Scan for the cell matching the given text and deliver its [x, y] coordinate at center. 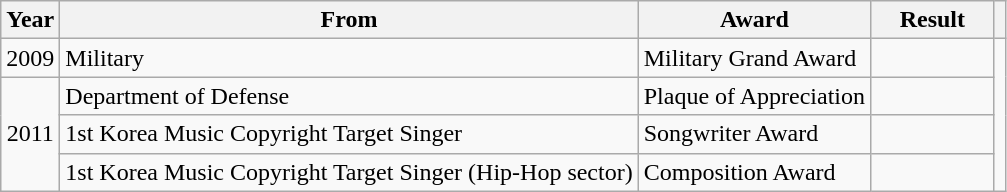
Military [349, 58]
2011 [30, 134]
Composition Award [754, 172]
Military Grand Award [754, 58]
Department of Defense [349, 96]
2009 [30, 58]
From [349, 20]
1st Korea Music Copyright Target Singer (Hip-Hop sector) [349, 172]
Result [933, 20]
Songwriter Award [754, 134]
Plaque of Appreciation [754, 96]
Award [754, 20]
Year [30, 20]
1st Korea Music Copyright Target Singer [349, 134]
